Provide the (x, y) coordinate of the cell's center where the given text is located.  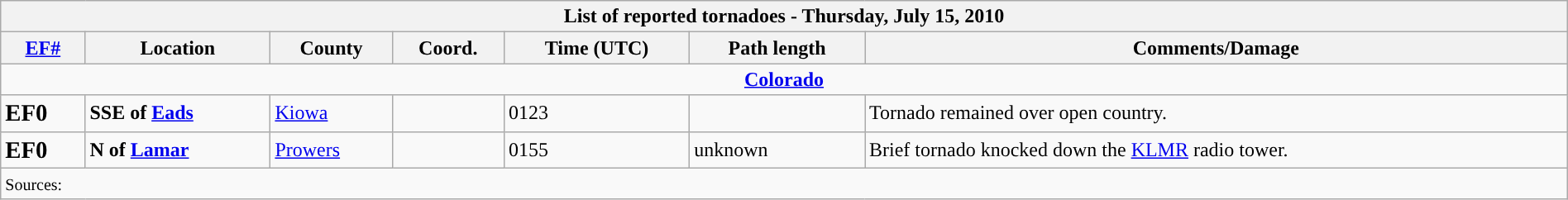
EF# (43, 48)
Brief tornado knocked down the KLMR radio tower. (1217, 150)
SSE of Eads (178, 113)
Time (UTC) (596, 48)
Tornado remained over open country. (1217, 113)
unknown (777, 150)
Colorado (784, 79)
Prowers (331, 150)
Comments/Damage (1217, 48)
Kiowa (331, 113)
County (331, 48)
List of reported tornadoes - Thursday, July 15, 2010 (784, 17)
N of Lamar (178, 150)
Path length (777, 48)
Coord. (448, 48)
Location (178, 48)
Sources: (784, 183)
0123 (596, 113)
0155 (596, 150)
